Scan for the cell matching the given text and deliver its (X, Y) coordinate at center. 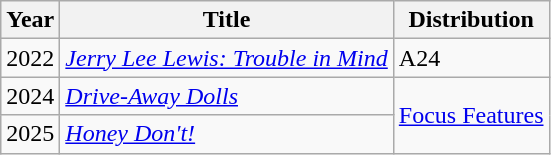
Jerry Lee Lewis: Trouble in Mind (226, 58)
Year (30, 20)
Title (226, 20)
Honey Don't! (226, 134)
Focus Features (471, 115)
2025 (30, 134)
Distribution (471, 20)
2024 (30, 96)
2022 (30, 58)
Drive-Away Dolls (226, 96)
A24 (471, 58)
